Output the [X, Y] coordinate of the center of the cell containing the given text.  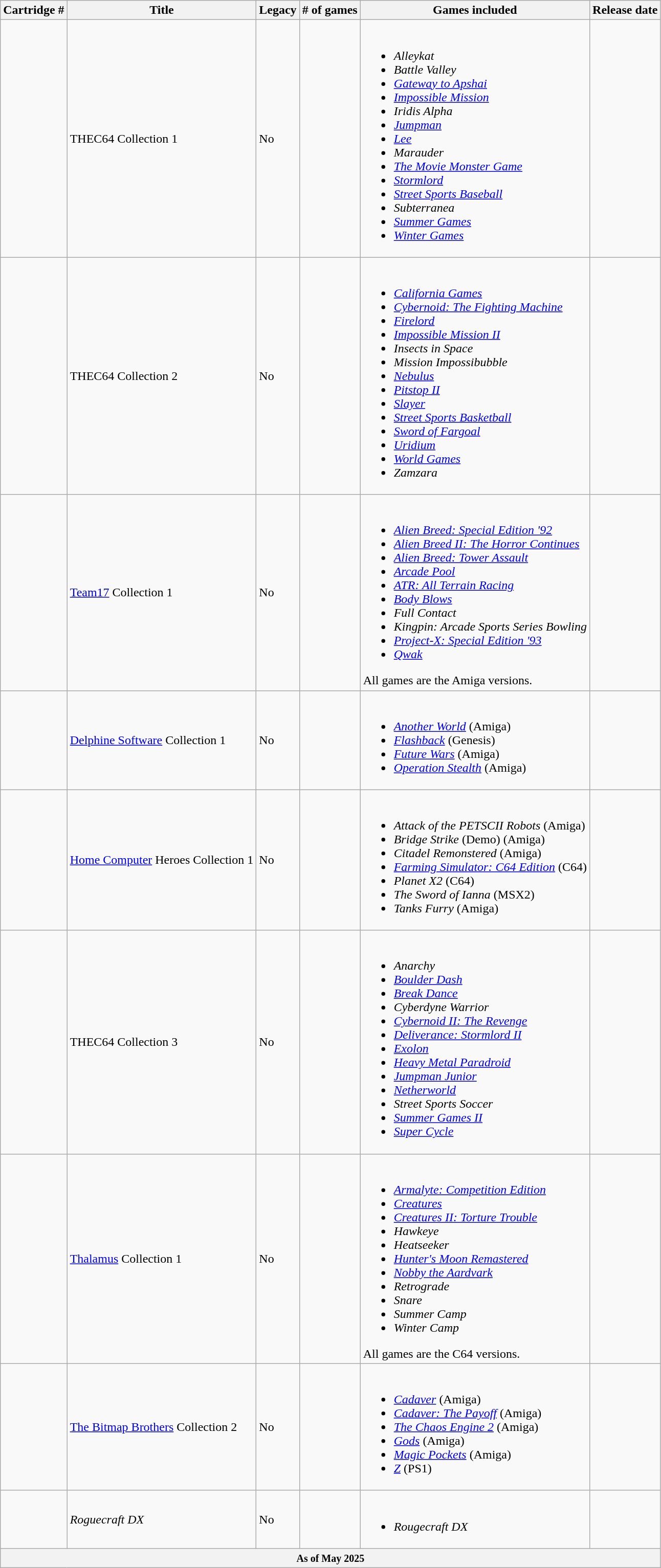
THEC64 Collection 2 [162, 376]
As of May 2025 [330, 1558]
Another World (Amiga)Flashback (Genesis)Future Wars (Amiga)Operation Stealth (Amiga) [475, 740]
Legacy [278, 10]
# of games [329, 10]
Home Computer Heroes Collection 1 [162, 860]
Rougecraft DX [475, 1519]
Release date [625, 10]
THEC64 Collection 3 [162, 1042]
Team17 Collection 1 [162, 592]
Delphine Software Collection 1 [162, 740]
The Bitmap Brothers Collection 2 [162, 1427]
Cadaver (Amiga)Cadaver: The Payoff (Amiga)The Chaos Engine 2 (Amiga)Gods (Amiga)Magic Pockets (Amiga)Z (PS1) [475, 1427]
Roguecraft DX [162, 1519]
THEC64 Collection 1 [162, 139]
Thalamus Collection 1 [162, 1259]
Games included [475, 10]
Cartridge # [34, 10]
Title [162, 10]
